Find where the given text appears and provide that cell's center as (X, Y) coordinate. 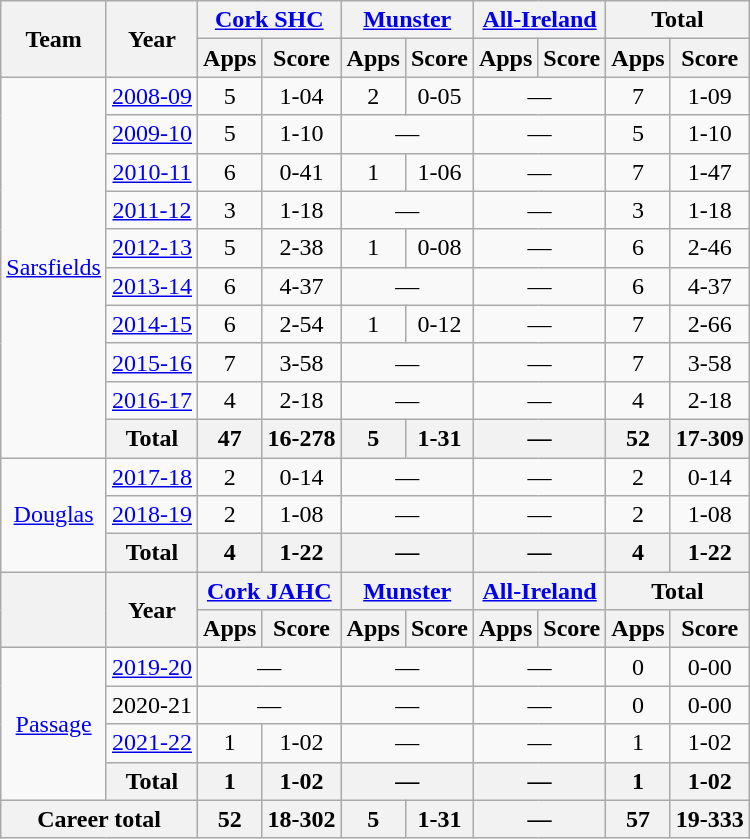
18-302 (302, 819)
0-08 (439, 248)
19-333 (710, 819)
1-06 (439, 172)
1-47 (710, 172)
Sarsfields (54, 268)
57 (638, 819)
2021-22 (152, 743)
17-309 (710, 438)
16-278 (302, 438)
2-54 (302, 324)
2015-16 (152, 362)
2009-10 (152, 134)
2016-17 (152, 400)
2011-12 (152, 210)
0-05 (439, 96)
0-12 (439, 324)
2014-15 (152, 324)
2008-09 (152, 96)
2-46 (710, 248)
47 (230, 438)
2019-20 (152, 667)
1-04 (302, 96)
0-41 (302, 172)
2017-18 (152, 477)
Career total (100, 819)
2010-11 (152, 172)
2020-21 (152, 705)
2013-14 (152, 286)
2-38 (302, 248)
Cork SHC (270, 20)
Douglas (54, 515)
2-66 (710, 324)
2018-19 (152, 515)
2012-13 (152, 248)
Passage (54, 724)
Cork JAHC (270, 591)
Team (54, 39)
1-09 (710, 96)
